Pinpoint the cell where the given text exists, returning its (x, y) midpoint coordinate. 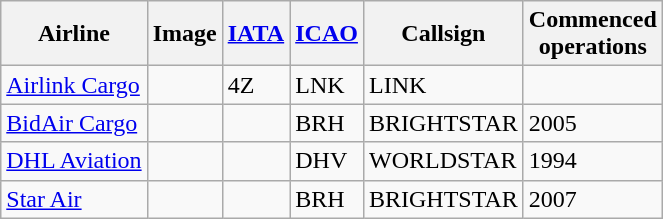
4Z (256, 85)
WORLDSTAR (443, 161)
BidAir Cargo (74, 123)
Commencedoperations (592, 34)
Star Air (74, 199)
Callsign (443, 34)
ICAO (327, 34)
1994 (592, 161)
LNK (327, 85)
IATA (256, 34)
DHL Aviation (74, 161)
LINK (443, 85)
2007 (592, 199)
Airline (74, 34)
Image (184, 34)
Airlink Cargo (74, 85)
2005 (592, 123)
DHV (327, 161)
